Capture the cell that displays the provided text and extract its (X, Y) central coordinate. 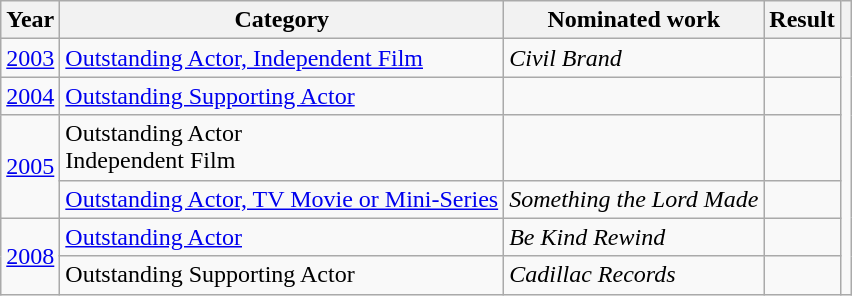
Outstanding ActorIndependent Film (282, 148)
Category (282, 20)
Outstanding Actor, TV Movie or Mini-Series (282, 199)
2004 (30, 96)
Outstanding Actor, Independent Film (282, 58)
Year (30, 20)
2005 (30, 166)
Something the Lord Made (634, 199)
Outstanding Actor (282, 237)
Cadillac Records (634, 275)
Nominated work (634, 20)
Result (802, 20)
2003 (30, 58)
Civil Brand (634, 58)
Be Kind Rewind (634, 237)
2008 (30, 256)
